Pinpoint the cell where the given text exists, returning its [x, y] midpoint coordinate. 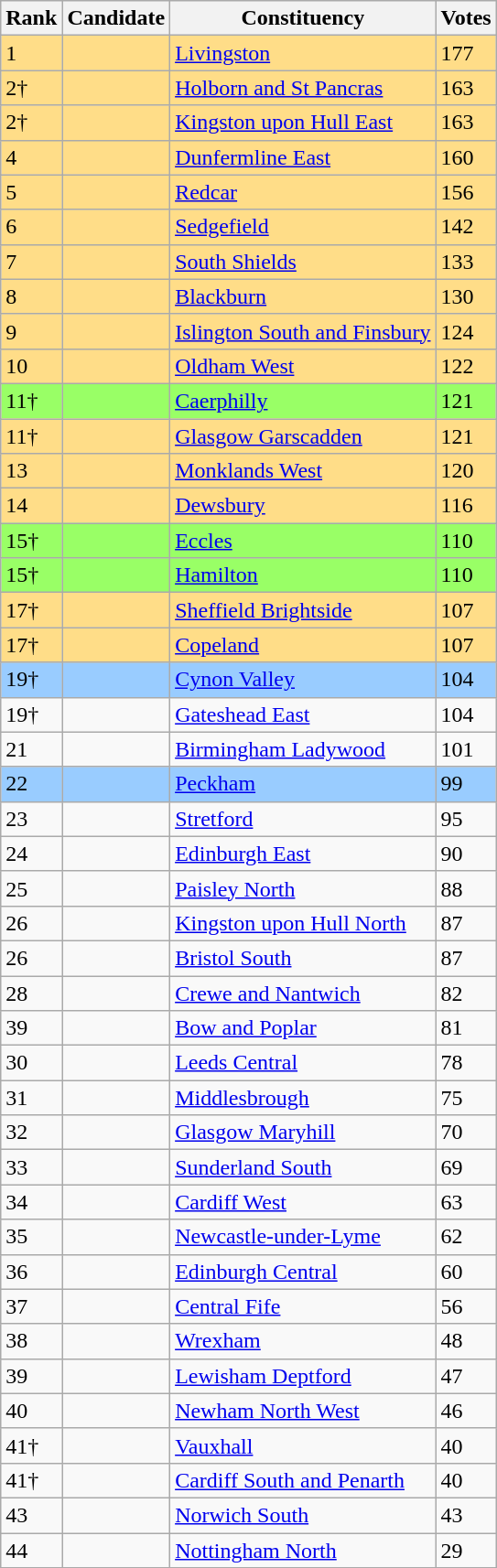
Redcar [303, 192]
Bristol South [303, 958]
Cynon Valley [303, 680]
9 [31, 331]
Bow and Poplar [303, 1028]
Paisley North [303, 888]
Livingston [303, 53]
31 [31, 1098]
33 [31, 1167]
5 [31, 192]
Wrexham [303, 1341]
1 [31, 53]
Dewsbury [303, 506]
Sheffield Brightside [303, 610]
Oldham West [303, 366]
Votes [466, 18]
Gateshead East [303, 714]
37 [31, 1306]
Copeland [303, 645]
82 [466, 993]
8 [31, 296]
29 [466, 1551]
62 [466, 1237]
6 [31, 227]
Central Fife [303, 1306]
Nottingham North [303, 1551]
130 [466, 296]
Newcastle-under-Lyme [303, 1237]
Edinburgh East [303, 854]
88 [466, 888]
Holborn and St Pancras [303, 88]
Dunfermline East [303, 157]
47 [466, 1376]
14 [31, 506]
Constituency [303, 18]
116 [466, 506]
Kingston upon Hull East [303, 123]
Candidate [116, 18]
Middlesbrough [303, 1098]
Sedgefield [303, 227]
Peckham [303, 784]
30 [31, 1063]
70 [466, 1133]
60 [466, 1272]
101 [466, 749]
Leeds Central [303, 1063]
Islington South and Finsbury [303, 331]
44 [31, 1551]
Birmingham Ladywood [303, 749]
81 [466, 1028]
156 [466, 192]
75 [466, 1098]
120 [466, 471]
Blackburn [303, 296]
Norwich South [303, 1515]
Caerphilly [303, 401]
28 [31, 993]
10 [31, 366]
4 [31, 157]
22 [31, 784]
Crewe and Nantwich [303, 993]
Cardiff West [303, 1202]
95 [466, 819]
142 [466, 227]
Eccles [303, 541]
35 [31, 1237]
Lewisham Deptford [303, 1376]
Stretford [303, 819]
160 [466, 157]
48 [466, 1341]
Edinburgh Central [303, 1272]
56 [466, 1306]
69 [466, 1167]
Hamilton [303, 575]
Kingston upon Hull North [303, 923]
Glasgow Garscadden [303, 436]
24 [31, 854]
Sunderland South [303, 1167]
63 [466, 1202]
Rank [31, 18]
South Shields [303, 262]
13 [31, 471]
46 [466, 1411]
90 [466, 854]
Monklands West [303, 471]
Cardiff South and Penarth [303, 1480]
23 [31, 819]
Vauxhall [303, 1445]
177 [466, 53]
Newham North West [303, 1411]
38 [31, 1341]
124 [466, 331]
99 [466, 784]
122 [466, 366]
78 [466, 1063]
25 [31, 888]
21 [31, 749]
133 [466, 262]
7 [31, 262]
34 [31, 1202]
36 [31, 1272]
Glasgow Maryhill [303, 1133]
32 [31, 1133]
